Determine the (X, Y) coordinate at the center of the cell enclosing the given text.  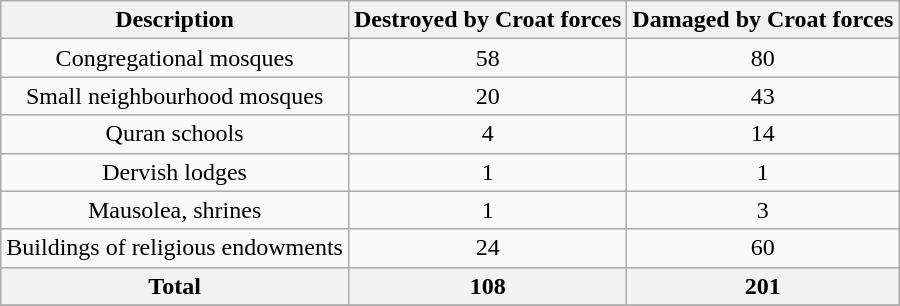
24 (487, 248)
3 (763, 210)
Quran schools (175, 134)
Small neighbourhood mosques (175, 96)
108 (487, 286)
43 (763, 96)
60 (763, 248)
80 (763, 58)
Congregational mosques (175, 58)
Damaged by Croat forces (763, 20)
Buildings of religious endowments (175, 248)
Description (175, 20)
14 (763, 134)
58 (487, 58)
4 (487, 134)
201 (763, 286)
Destroyed by Croat forces (487, 20)
Mausolea, shrines (175, 210)
20 (487, 96)
Dervish lodges (175, 172)
Total (175, 286)
